From the cell containing the given text, extract its center point as [x, y] coordinate. 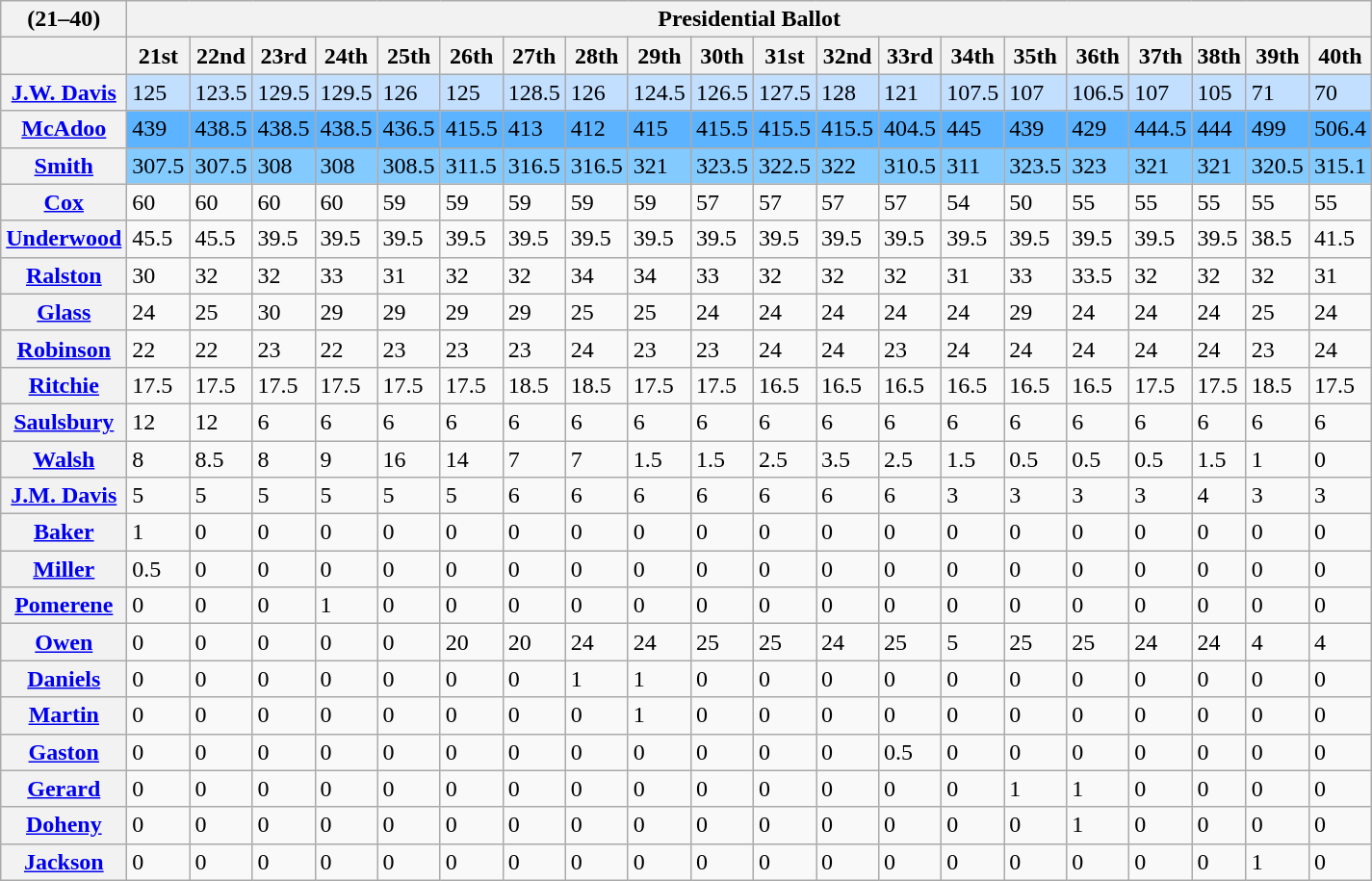
38.5 [1277, 239]
Owen [64, 642]
(21–40) [64, 19]
37th [1161, 56]
Baker [64, 532]
322.5 [784, 166]
54 [972, 202]
106.5 [1098, 92]
30th [722, 56]
28th [597, 56]
123.5 [221, 92]
126.5 [722, 92]
Pomerene [64, 606]
31st [784, 56]
413 [533, 129]
499 [1277, 129]
Miller [64, 569]
310.5 [911, 166]
39th [1277, 56]
311 [972, 166]
404.5 [911, 129]
308.5 [408, 166]
50 [1036, 202]
38th [1219, 56]
27th [533, 56]
J.M. Davis [64, 496]
128 [847, 92]
Ralston [64, 275]
429 [1098, 129]
Gerard [64, 789]
Martin [64, 715]
41.5 [1340, 239]
71 [1277, 92]
Ritchie [64, 385]
436.5 [408, 129]
311.5 [472, 166]
Gaston [64, 752]
16 [408, 459]
23rd [283, 56]
70 [1340, 92]
35th [1036, 56]
25th [408, 56]
9 [347, 459]
3.5 [847, 459]
J.W. Davis [64, 92]
412 [597, 129]
445 [972, 129]
320.5 [1277, 166]
322 [847, 166]
105 [1219, 92]
Glass [64, 312]
26th [472, 56]
34th [972, 56]
Presidential Ballot [749, 19]
Saulsbury [64, 422]
506.4 [1340, 129]
21st [158, 56]
29th [659, 56]
Jackson [64, 862]
444.5 [1161, 129]
Walsh [64, 459]
127.5 [784, 92]
8.5 [221, 459]
36th [1098, 56]
128.5 [533, 92]
121 [911, 92]
Daniels [64, 679]
124.5 [659, 92]
24th [347, 56]
33rd [911, 56]
Smith [64, 166]
Cox [64, 202]
444 [1219, 129]
Robinson [64, 349]
McAdoo [64, 129]
22nd [221, 56]
14 [472, 459]
323 [1098, 166]
Underwood [64, 239]
33.5 [1098, 275]
Doheny [64, 825]
415 [659, 129]
315.1 [1340, 166]
32nd [847, 56]
107.5 [972, 92]
40th [1340, 56]
